Locate the cell with the specified text and output its (x, y) center coordinate. 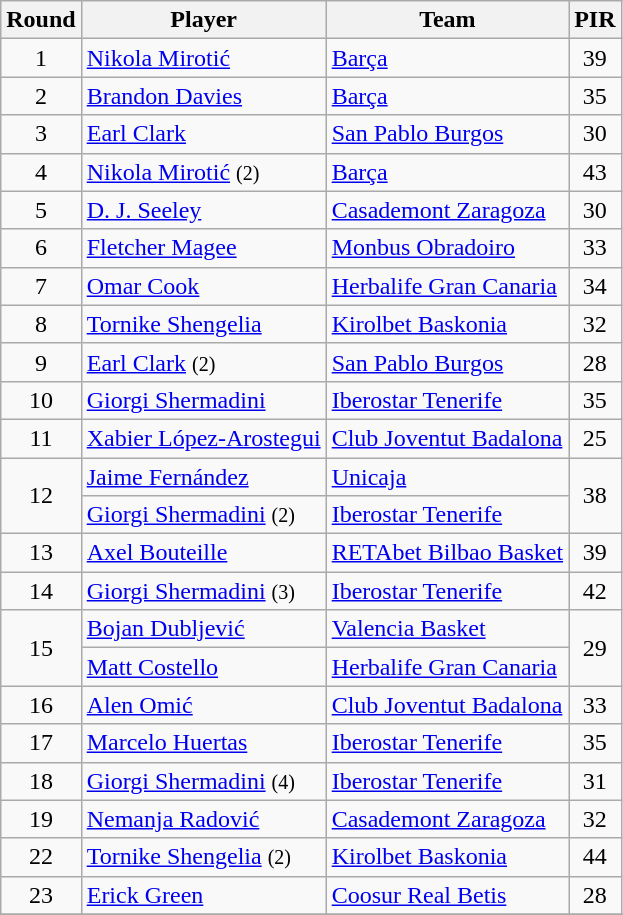
14 (41, 591)
4 (41, 172)
12 (41, 496)
15 (41, 648)
Giorgi Shermadini (4) (204, 781)
Monbus Obradoiro (447, 248)
Erick Green (204, 895)
Nikola Mirotić (2) (204, 172)
13 (41, 553)
Player (204, 20)
Nikola Mirotić (204, 58)
5 (41, 210)
Tornike Shengelia (2) (204, 857)
Coosur Real Betis (447, 895)
38 (595, 496)
43 (595, 172)
17 (41, 743)
9 (41, 362)
Marcelo Huertas (204, 743)
RETAbet Bilbao Basket (447, 553)
Jaime Fernández (204, 477)
8 (41, 324)
Earl Clark (204, 134)
29 (595, 648)
3 (41, 134)
Matt Costello (204, 667)
44 (595, 857)
Alen Omić (204, 705)
10 (41, 400)
Unicaja (447, 477)
Axel Bouteille (204, 553)
Round (41, 20)
D. J. Seeley (204, 210)
Earl Clark (2) (204, 362)
16 (41, 705)
Fletcher Magee (204, 248)
1 (41, 58)
23 (41, 895)
Tornike Shengelia (204, 324)
Bojan Dubljević (204, 629)
34 (595, 286)
Brandon Davies (204, 96)
Team (447, 20)
Giorgi Shermadini (3) (204, 591)
Xabier López-Arostegui (204, 438)
Giorgi Shermadini (2) (204, 515)
42 (595, 591)
Valencia Basket (447, 629)
11 (41, 438)
6 (41, 248)
19 (41, 819)
Omar Cook (204, 286)
7 (41, 286)
31 (595, 781)
2 (41, 96)
25 (595, 438)
22 (41, 857)
18 (41, 781)
Nemanja Radović (204, 819)
Giorgi Shermadini (204, 400)
PIR (595, 20)
